From the cell containing the given text, extract its center point as [X, Y] coordinate. 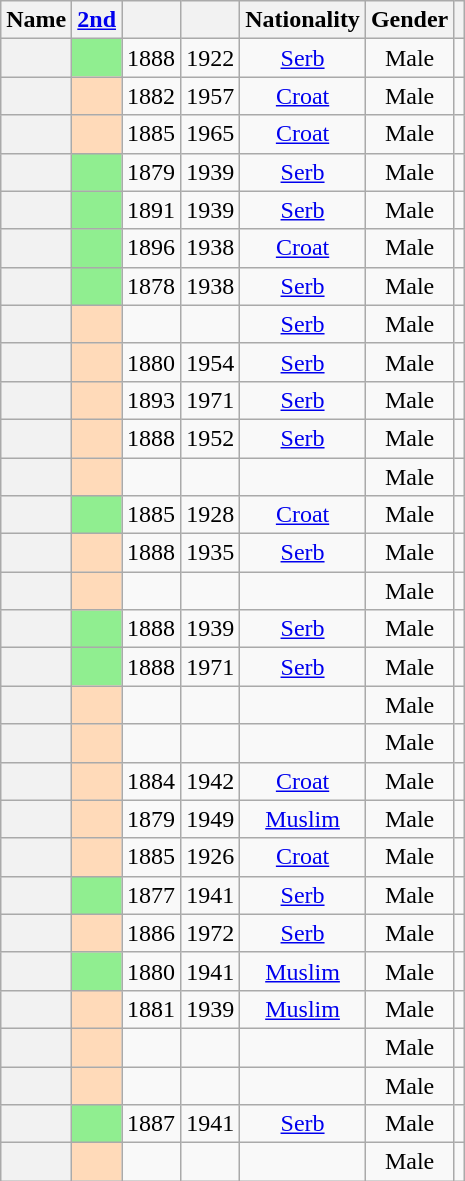
1957 [210, 96]
Nationality [303, 20]
1972 [210, 933]
2nd [97, 20]
1952 [210, 438]
1942 [210, 781]
1928 [210, 515]
1935 [210, 553]
1886 [152, 933]
1893 [152, 400]
1965 [210, 134]
1878 [152, 286]
1882 [152, 96]
Name [36, 20]
1926 [210, 857]
Gender [409, 20]
1949 [210, 819]
1954 [210, 362]
1896 [152, 248]
1881 [152, 1009]
1877 [152, 895]
1922 [210, 58]
1884 [152, 781]
1887 [152, 1124]
1891 [152, 210]
